Locate the cell with the specified text and output its (X, Y) center coordinate. 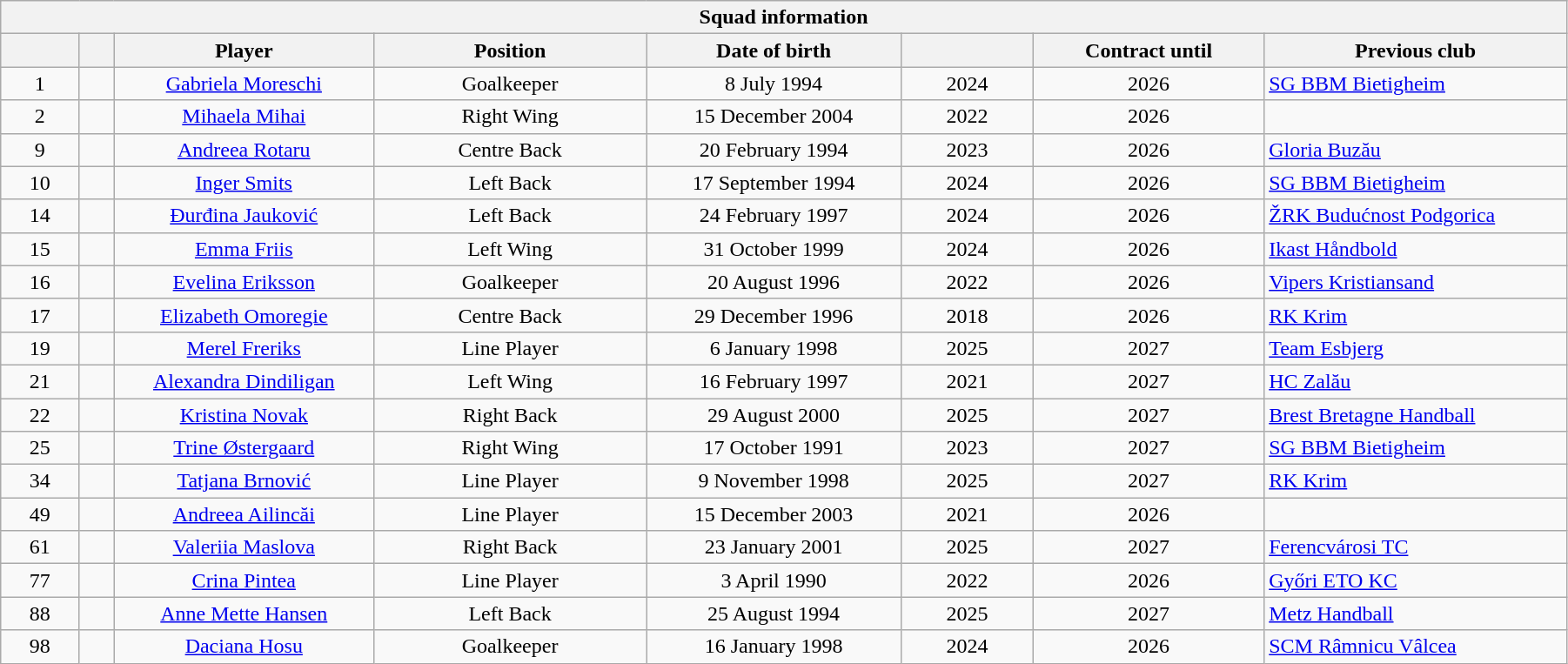
49 (40, 514)
Ferencvárosi TC (1416, 547)
16 (40, 282)
22 (40, 415)
20 August 1996 (774, 282)
HC Zalău (1416, 381)
77 (40, 580)
Team Esbjerg (1416, 348)
Gabriela Moreschi (244, 84)
Player (244, 50)
Alexandra Dindiligan (244, 381)
Brest Bretagne Handball (1416, 415)
34 (40, 481)
25 August 1994 (774, 614)
88 (40, 614)
Đurđina Jauković (244, 216)
31 October 1999 (774, 249)
Crina Pintea (244, 580)
SCM Râmnicu Vâlcea (1416, 647)
9 November 1998 (774, 481)
Trine Østergaard (244, 448)
Contract until (1149, 50)
24 February 1997 (774, 216)
15 (40, 249)
Daciana Hosu (244, 647)
2018 (967, 315)
6 January 1998 (774, 348)
Position (510, 50)
Anne Mette Hansen (244, 614)
14 (40, 216)
Emma Friis (244, 249)
16 February 1997 (774, 381)
98 (40, 647)
ŽRK Budućnost Podgorica (1416, 216)
Andreea Rotaru (244, 150)
Mihaela Mihai (244, 117)
Previous club (1416, 50)
21 (40, 381)
Vipers Kristiansand (1416, 282)
25 (40, 448)
Tatjana Brnović (244, 481)
16 January 1998 (774, 647)
61 (40, 547)
20 February 1994 (774, 150)
Elizabeth Omoregie (244, 315)
Evelina Eriksson (244, 282)
Gloria Buzău (1416, 150)
29 August 2000 (774, 415)
2 (40, 117)
17 (40, 315)
Andreea Ailincăi (244, 514)
17 October 1991 (774, 448)
Date of birth (774, 50)
23 January 2001 (774, 547)
9 (40, 150)
Győri ETO KC (1416, 580)
10 (40, 183)
15 December 2003 (774, 514)
29 December 1996 (774, 315)
Merel Freriks (244, 348)
Squad information (784, 17)
Metz Handball (1416, 614)
Kristina Novak (244, 415)
Valeriia Maslova (244, 547)
15 December 2004 (774, 117)
8 July 1994 (774, 84)
19 (40, 348)
Ikast Håndbold (1416, 249)
17 September 1994 (774, 183)
3 April 1990 (774, 580)
1 (40, 84)
Inger Smits (244, 183)
